Locate the cell with the specified text and output its (X, Y) center coordinate. 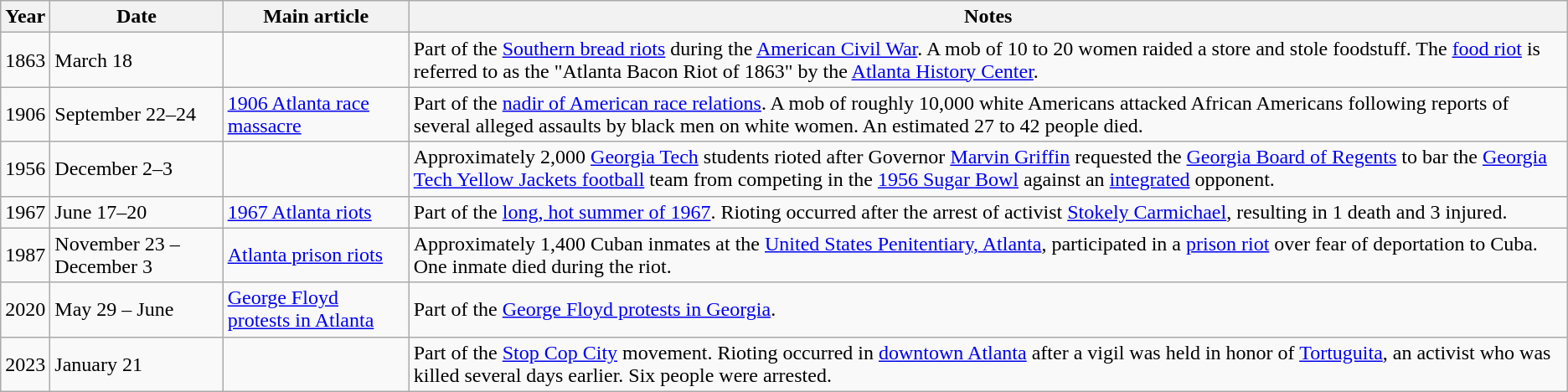
1906 (25, 114)
1967 (25, 212)
September 22–24 (137, 114)
May 29 – June (137, 310)
1906 Atlanta race massacre (316, 114)
December 2–3 (137, 169)
Atlanta prison riots (316, 255)
March 18 (137, 60)
George Floyd protests in Atlanta (316, 310)
Date (137, 17)
January 21 (137, 364)
November 23 – December 3 (137, 255)
Year (25, 17)
1987 (25, 255)
1967 Atlanta riots (316, 212)
Part of the George Floyd protests in Georgia. (988, 310)
Part of the long, hot summer of 1967. Rioting occurred after the arrest of activist Stokely Carmichael, resulting in 1 death and 3 injured. (988, 212)
1863 (25, 60)
1956 (25, 169)
2020 (25, 310)
June 17–20 (137, 212)
Main article (316, 17)
Notes (988, 17)
2023 (25, 364)
